Pinpoint the cell where the given text exists, returning its (x, y) midpoint coordinate. 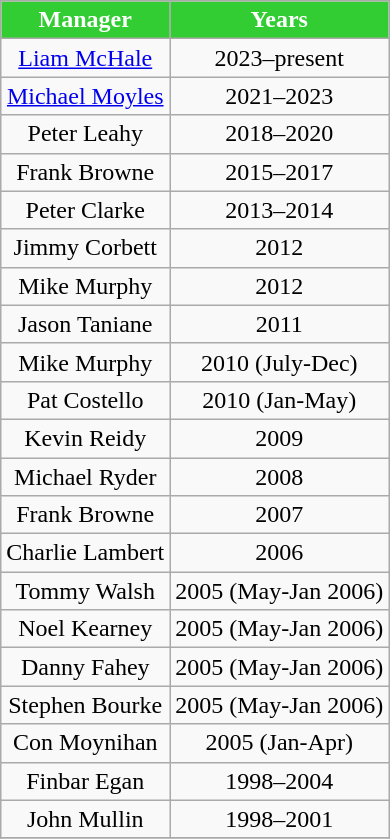
2005 (Jan-Apr) (280, 743)
Danny Fahey (86, 667)
2011 (280, 324)
John Mullin (86, 819)
Tommy Walsh (86, 591)
Stephen Bourke (86, 705)
Michael Ryder (86, 477)
2021–2023 (280, 96)
2006 (280, 553)
Pat Costello (86, 400)
2008 (280, 477)
Kevin Reidy (86, 438)
2023–present (280, 58)
Finbar Egan (86, 781)
2010 (July-Dec) (280, 362)
Charlie Lambert (86, 553)
1998–2004 (280, 781)
Years (280, 20)
2007 (280, 515)
2013–2014 (280, 210)
Con Moynihan (86, 743)
Peter Clarke (86, 210)
2018–2020 (280, 134)
Michael Moyles (86, 96)
Liam McHale (86, 58)
Peter Leahy (86, 134)
2010 (Jan-May) (280, 400)
Jimmy Corbett (86, 248)
Noel Kearney (86, 629)
Jason Taniane (86, 324)
1998–2001 (280, 819)
2015–2017 (280, 172)
Manager (86, 20)
2009 (280, 438)
